Extract the (X, Y) coordinate from the center of the cell holding the provided text.  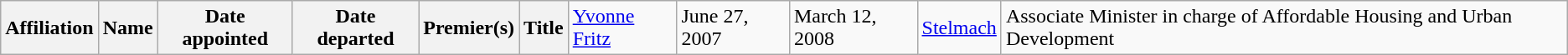
Date departed (355, 28)
Date appointed (224, 28)
March 12, 2008 (853, 28)
Affiliation (49, 28)
Premier(s) (469, 28)
Associate Minister in charge of Affordable Housing and Urban Development (1284, 28)
Name (127, 28)
Title (544, 28)
Yvonne Fritz (622, 28)
June 27, 2007 (733, 28)
Stelmach (959, 28)
